From the cell containing the given text, extract its center point as (x, y) coordinate. 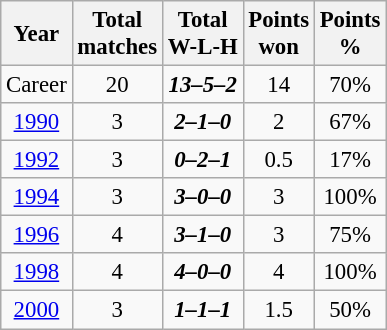
Points% (350, 34)
1998 (36, 273)
TotalW-L-H (202, 34)
50% (350, 310)
1992 (36, 160)
17% (350, 160)
67% (350, 122)
1990 (36, 122)
Career (36, 85)
4–0–0 (202, 273)
20 (117, 85)
1–1–1 (202, 310)
1996 (36, 235)
Pointswon (278, 34)
70% (350, 85)
3–1–0 (202, 235)
0–2–1 (202, 160)
14 (278, 85)
2000 (36, 310)
3–0–0 (202, 197)
Year (36, 34)
Totalmatches (117, 34)
2 (278, 122)
2–1–0 (202, 122)
75% (350, 235)
0.5 (278, 160)
1.5 (278, 310)
13–5–2 (202, 85)
1994 (36, 197)
